Identify which cell holds the provided text, then report its [x, y] central coordinate. 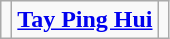
Tay Ping Hui [85, 20]
